Capture the cell that displays the provided text and extract its [X, Y] central coordinate. 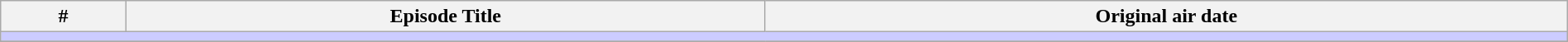
Episode Title [445, 16]
Original air date [1166, 16]
# [64, 16]
